Search for the cell housing the specified text and yield its (X, Y) center coordinate. 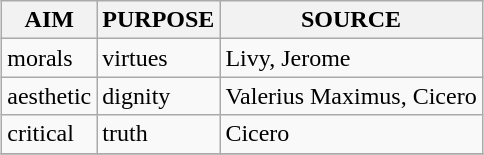
virtues (158, 58)
PURPOSE (158, 20)
morals (50, 58)
Valerius Maximus, Cicero (351, 96)
truth (158, 134)
AIM (50, 20)
aesthetic (50, 96)
SOURCE (351, 20)
critical (50, 134)
Cicero (351, 134)
dignity (158, 96)
Livy, Jerome (351, 58)
